Identify which cell holds the provided text, then report its (X, Y) central coordinate. 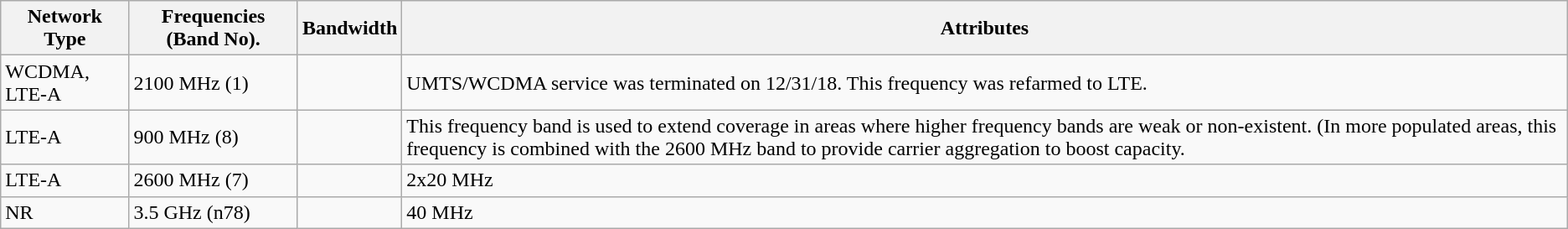
2100 MHz (1) (213, 82)
2x20 MHz (985, 180)
NR (65, 212)
Bandwidth (349, 29)
WCDMA, LTE-A (65, 82)
900 MHz (8) (213, 138)
Frequencies (Band No). (213, 29)
2600 MHz (7) (213, 180)
Network Type (65, 29)
Attributes (985, 29)
40 MHz (985, 212)
UMTS/WCDMA service was terminated on 12/31/18. This frequency was refarmed to LTE. (985, 82)
3.5 GHz (n78) (213, 212)
